Detect which cell encompasses the target text, then output its (x, y) center coordinate. 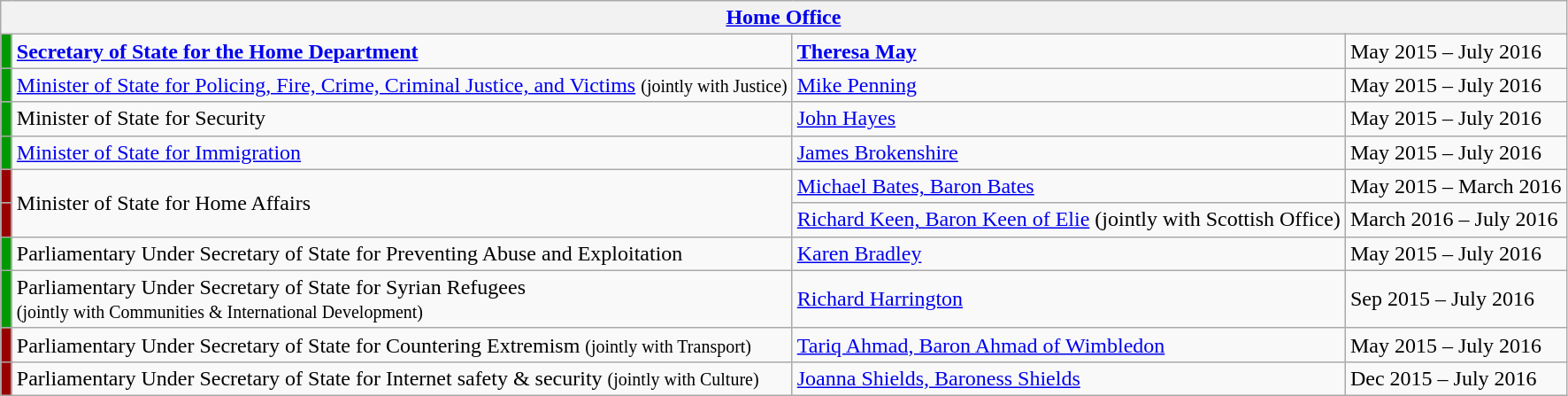
Parliamentary Under Secretary of State for Syrian Refugees(jointly with Communities & International Development) (402, 299)
Tariq Ahmad, Baron Ahmad of Wimbledon (1069, 345)
May 2015 – March 2016 (1456, 186)
Minister of State for Policing, Fire, Crime, Criminal Justice, and Victims (jointly with Justice) (402, 85)
Karen Bradley (1069, 253)
Home Office (784, 18)
James Brokenshire (1069, 152)
Richard Keen, Baron Keen of Elie (jointly with Scottish Office) (1069, 220)
Secretary of State for the Home Department (402, 51)
Minister of State for Security (402, 119)
Parliamentary Under Secretary of State for Internet safety & security (jointly with Culture) (402, 378)
Parliamentary Under Secretary of State for Preventing Abuse and Exploitation (402, 253)
Dec 2015 – July 2016 (1456, 378)
Minister of State for Home Affairs (402, 203)
Joanna Shields, Baroness Shields (1069, 378)
March 2016 – July 2016 (1456, 220)
Minister of State for Immigration (402, 152)
John Hayes (1069, 119)
Michael Bates, Baron Bates (1069, 186)
Mike Penning (1069, 85)
Parliamentary Under Secretary of State for Countering Extremism (jointly with Transport) (402, 345)
Richard Harrington (1069, 299)
Theresa May (1069, 51)
Sep 2015 – July 2016 (1456, 299)
